Pinpoint the cell where the given text exists, returning its (x, y) midpoint coordinate. 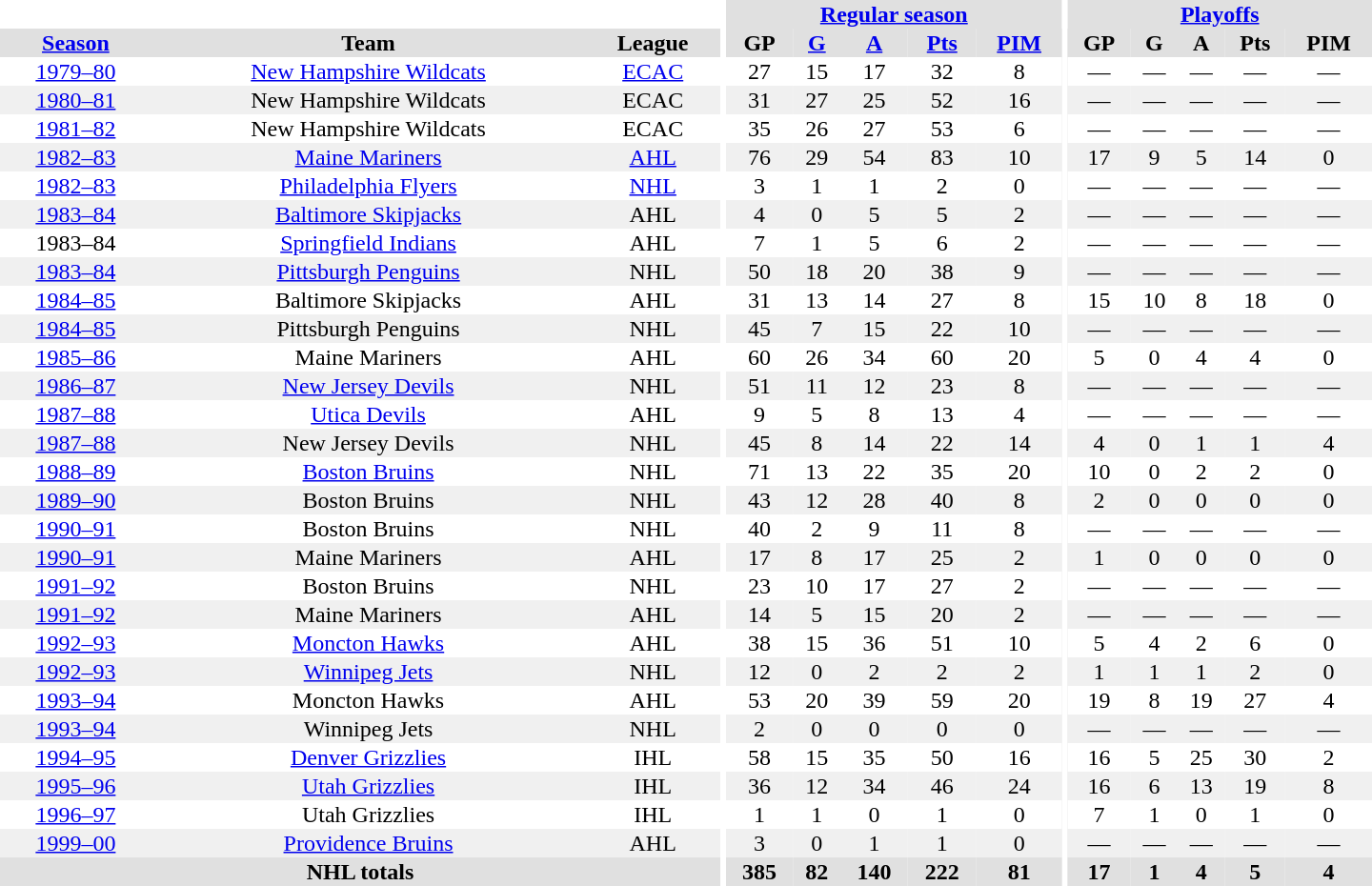
52 (941, 100)
1986–87 (76, 386)
Season (76, 43)
1979–80 (76, 71)
1996–97 (76, 815)
76 (760, 157)
59 (941, 700)
32 (941, 71)
Philadelphia Flyers (369, 186)
28 (875, 500)
1994–95 (76, 757)
82 (817, 872)
46 (941, 786)
39 (875, 700)
54 (875, 157)
29 (817, 157)
1980–81 (76, 100)
43 (760, 500)
Providence Bruins (369, 843)
1989–90 (76, 500)
1988–89 (76, 472)
Regular season (894, 14)
Denver Grizzlies (369, 757)
NHL totals (360, 872)
222 (941, 872)
1995–96 (76, 786)
Utica Devils (369, 414)
81 (1019, 872)
83 (941, 157)
385 (760, 872)
Playoffs (1220, 14)
71 (760, 472)
24 (1019, 786)
1985–86 (76, 357)
1999–00 (76, 843)
League (653, 43)
1981–82 (76, 129)
Team (369, 43)
Springfield Indians (369, 243)
140 (875, 872)
30 (1255, 757)
58 (760, 757)
